Return the [X, Y] coordinate for the center point of the cell that contains the specified text.  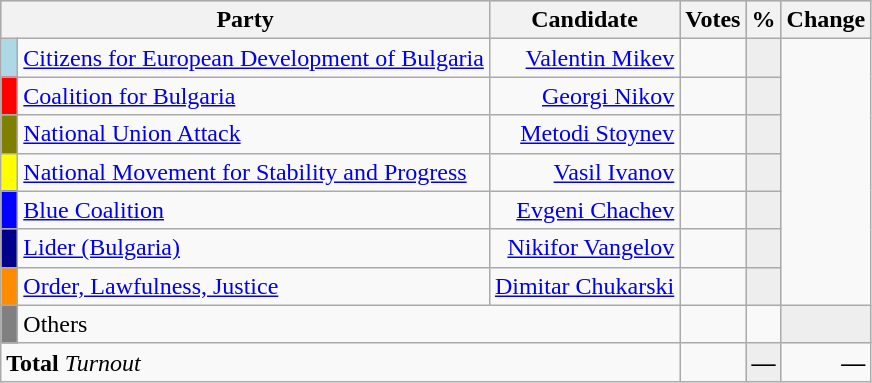
Georgi Nikov [584, 96]
Others [349, 324]
Total Turnout [340, 362]
Dimitar Chukarski [584, 286]
Nikifor Vangelov [584, 248]
National Union Attack [254, 134]
Valentin Mikev [584, 58]
% [764, 20]
Coalition for Bulgaria [254, 96]
Party [246, 20]
Change [826, 20]
Evgeni Chachev [584, 210]
Metodi Stoynev [584, 134]
Citizens for European Development of Bulgaria [254, 58]
Candidate [584, 20]
Votes [713, 20]
Blue Coalition [254, 210]
Order, Lawfulness, Justice [254, 286]
Vasil Ivanov [584, 172]
Lider (Bulgaria) [254, 248]
National Movement for Stability and Progress [254, 172]
